Detect which cell encompasses the target text, then output its (X, Y) center coordinate. 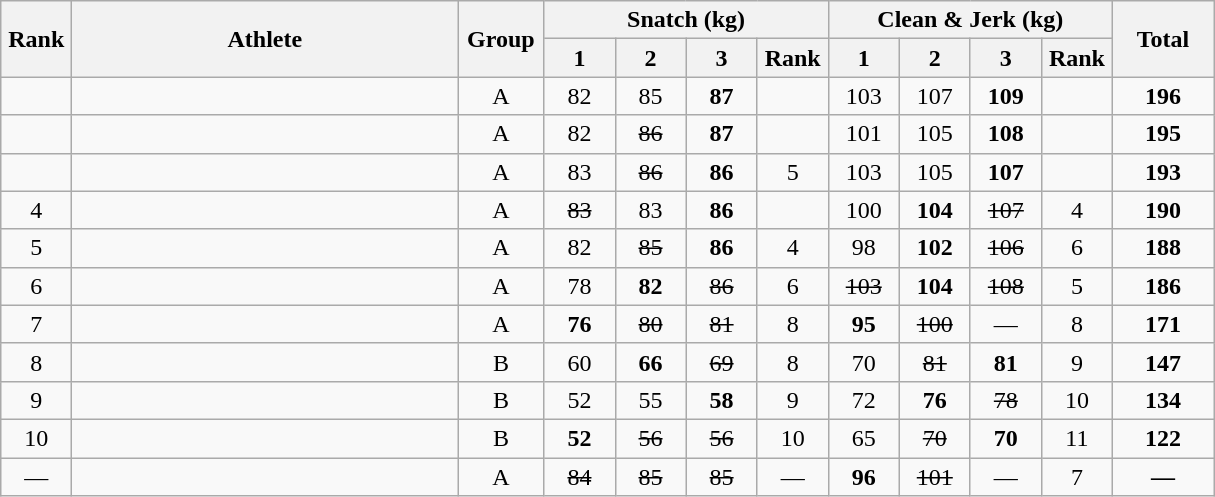
11 (1076, 438)
Total (1162, 39)
196 (1162, 96)
72 (864, 400)
69 (722, 362)
190 (1162, 210)
Group (501, 39)
134 (1162, 400)
Clean & Jerk (kg) (970, 20)
122 (1162, 438)
96 (864, 477)
65 (864, 438)
98 (864, 248)
193 (1162, 172)
60 (580, 362)
58 (722, 400)
102 (934, 248)
66 (650, 362)
Athlete (265, 39)
186 (1162, 286)
80 (650, 324)
84 (580, 477)
Snatch (kg) (686, 20)
109 (1006, 96)
171 (1162, 324)
195 (1162, 134)
188 (1162, 248)
106 (1006, 248)
55 (650, 400)
147 (1162, 362)
95 (864, 324)
